Identify which cell holds the provided text, then report its (X, Y) central coordinate. 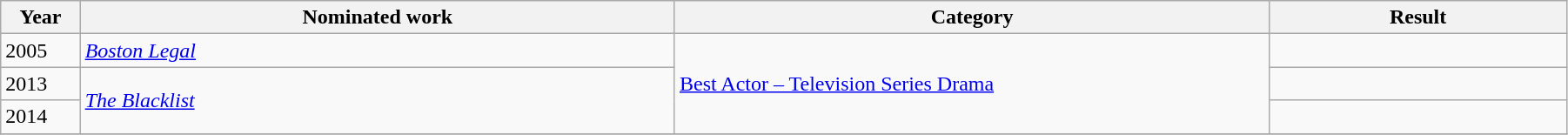
2013 (40, 84)
Year (40, 17)
2005 (40, 51)
2014 (40, 117)
Nominated work (378, 17)
Result (1418, 17)
Category (971, 17)
Boston Legal (378, 51)
Best Actor – Television Series Drama (971, 84)
The Blacklist (378, 100)
